Scan for the cell matching the given text and deliver its (X, Y) coordinate at center. 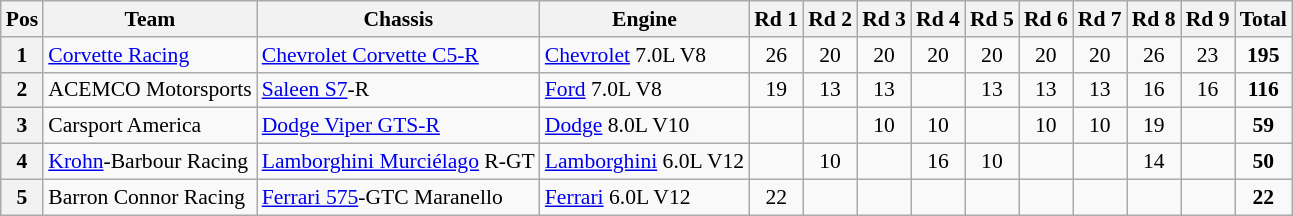
4 (22, 162)
Rd 3 (884, 19)
Dodge 8.0L V10 (644, 126)
Engine (644, 19)
Lamborghini Murciélago R-GT (398, 162)
Pos (22, 19)
Chevrolet 7.0L V8 (644, 55)
Team (150, 19)
195 (1264, 55)
50 (1264, 162)
Barron Connor Racing (150, 197)
Chassis (398, 19)
2 (22, 90)
ACEMCO Motorsports (150, 90)
Rd 4 (938, 19)
Rd 6 (1046, 19)
Saleen S7-R (398, 90)
59 (1264, 126)
Lamborghini 6.0L V12 (644, 162)
5 (22, 197)
Total (1264, 19)
116 (1264, 90)
1 (22, 55)
Rd 2 (830, 19)
Corvette Racing (150, 55)
Chevrolet Corvette C5-R (398, 55)
Ford 7.0L V8 (644, 90)
Ferrari 575-GTC Maranello (398, 197)
Rd 8 (1154, 19)
Rd 9 (1208, 19)
14 (1154, 162)
Rd 1 (776, 19)
Rd 5 (992, 19)
Carsport America (150, 126)
Ferrari 6.0L V12 (644, 197)
Dodge Viper GTS-R (398, 126)
Krohn-Barbour Racing (150, 162)
23 (1208, 55)
3 (22, 126)
Rd 7 (1100, 19)
